Extract the (X, Y) coordinate from the center of the cell holding the provided text.  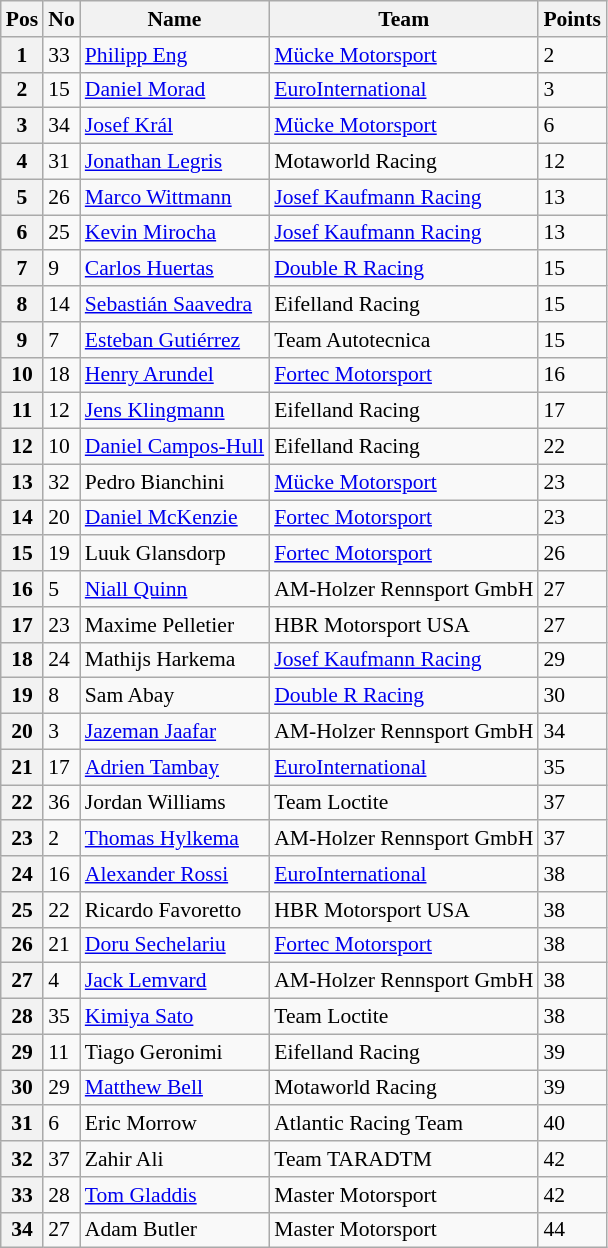
Jack Lemvard (174, 981)
Sebastián Saavedra (174, 304)
Mathijs Harkema (174, 660)
Eric Morrow (174, 1124)
1 (22, 55)
Tiago Geronimi (174, 1052)
Team Autotecnica (404, 340)
Marco Wittmann (174, 197)
Doru Sechelariu (174, 945)
Daniel Morad (174, 90)
Kimiya Sato (174, 1017)
Tom Gladdis (174, 1195)
Philipp Eng (174, 55)
Ricardo Favoretto (174, 910)
No (62, 19)
Team TARADTM (404, 1159)
Atlantic Racing Team (404, 1124)
36 (62, 803)
Jonathan Legris (174, 162)
Team (404, 19)
Daniel McKenzie (174, 518)
Thomas Hylkema (174, 839)
Josef Král (174, 126)
Esteban Gutiérrez (174, 340)
Niall Quinn (174, 589)
Sam Abay (174, 696)
Maxime Pelletier (174, 625)
Adam Butler (174, 1230)
Henry Arundel (174, 375)
Jens Klingmann (174, 411)
Adrien Tambay (174, 767)
Jazeman Jaafar (174, 732)
44 (572, 1230)
Kevin Mirocha (174, 233)
Name (174, 19)
Luuk Glansdorp (174, 554)
40 (572, 1124)
Carlos Huertas (174, 269)
Matthew Bell (174, 1088)
Zahir Ali (174, 1159)
Alexander Rossi (174, 874)
Pos (22, 19)
Jordan Williams (174, 803)
Pedro Bianchini (174, 482)
Daniel Campos-Hull (174, 447)
Points (572, 19)
